Extract the [X, Y] coordinate from the center of the cell holding the provided text.  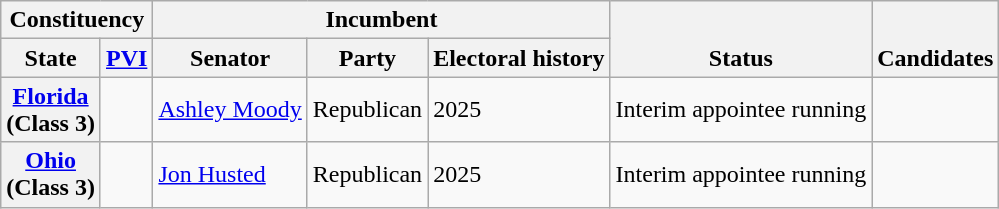
Ashley Moody [230, 110]
Status [741, 39]
Candidates [936, 39]
Ohio(Class 3) [51, 174]
Constituency [77, 20]
State [51, 58]
Incumbent [382, 20]
Florida(Class 3) [51, 110]
Senator [230, 58]
Party [367, 58]
Jon Husted [230, 174]
Electoral history [519, 58]
PVI [126, 58]
